Output the [X, Y] coordinate of the center of the cell containing the given text.  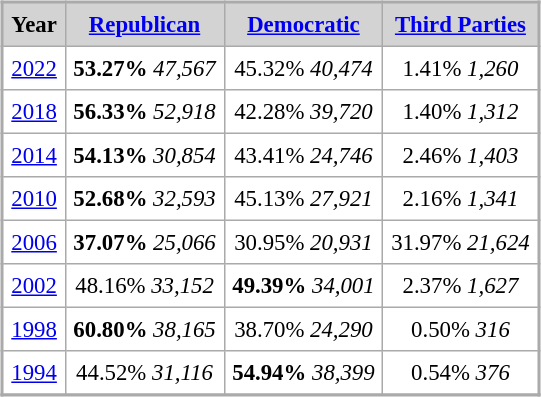
44.52% 31,116 [144, 373]
56.33% 52,918 [144, 112]
37.07% 25,066 [144, 243]
48.16% 33,152 [144, 286]
30.95% 20,931 [304, 243]
45.32% 40,474 [304, 69]
54.13% 30,854 [144, 156]
2018 [34, 112]
43.41% 24,746 [304, 156]
2014 [34, 156]
2010 [34, 199]
2.16% 1,341 [461, 199]
42.28% 39,720 [304, 112]
2.46% 1,403 [461, 156]
38.70% 24,290 [304, 330]
2002 [34, 286]
1.40% 1,312 [461, 112]
1998 [34, 330]
53.27% 47,567 [144, 69]
Third Parties [461, 24]
0.50% 316 [461, 330]
Democratic [304, 24]
60.80% 38,165 [144, 330]
2022 [34, 69]
49.39% 34,001 [304, 286]
45.13% 27,921 [304, 199]
1994 [34, 373]
52.68% 32,593 [144, 199]
1.41% 1,260 [461, 69]
31.97% 21,624 [461, 243]
Republican [144, 24]
2006 [34, 243]
54.94% 38,399 [304, 373]
2.37% 1,627 [461, 286]
Year [34, 24]
0.54% 376 [461, 373]
